Search for the cell housing the specified text and yield its (x, y) center coordinate. 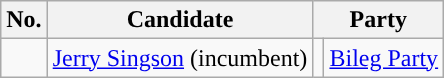
No. (24, 20)
Candidate (180, 20)
Jerry Singson (incumbent) (180, 58)
Party (378, 20)
Bileg Party (384, 58)
